Identify which cell holds the provided text, then report its [x, y] central coordinate. 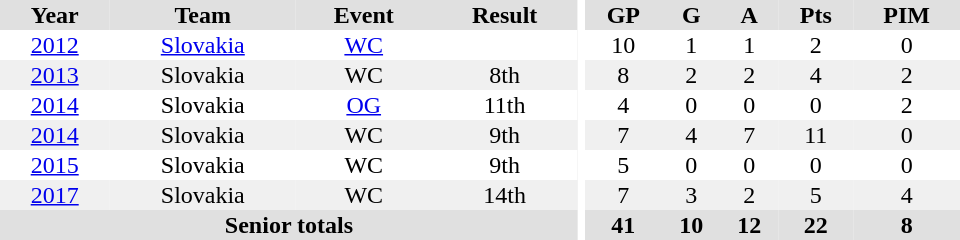
Event [364, 15]
2012 [54, 45]
11 [816, 135]
Senior totals [289, 225]
Team [202, 15]
OG [364, 105]
8th [504, 75]
11th [504, 105]
2017 [54, 195]
41 [623, 225]
22 [816, 225]
Pts [816, 15]
Result [504, 15]
3 [691, 195]
2013 [54, 75]
Year [54, 15]
PIM [906, 15]
14th [504, 195]
A [749, 15]
GP [623, 15]
G [691, 15]
2015 [54, 165]
12 [749, 225]
